Detect which cell encompasses the target text, then output its [x, y] center coordinate. 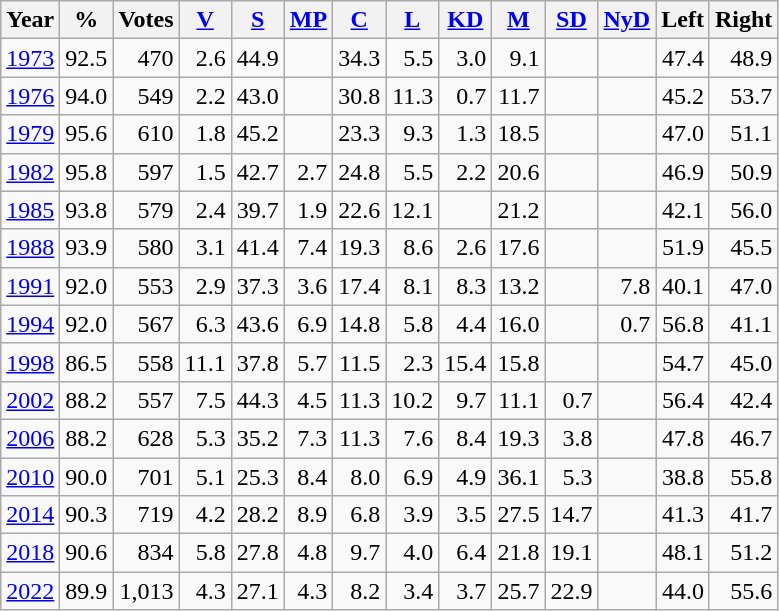
NyD [627, 20]
10.2 [412, 400]
36.1 [518, 477]
38.8 [683, 477]
50.9 [743, 172]
6.4 [466, 553]
3.6 [308, 286]
1.9 [308, 210]
24.8 [360, 172]
3.0 [466, 58]
7.5 [205, 400]
55.6 [743, 591]
553 [146, 286]
L [412, 20]
610 [146, 134]
628 [146, 438]
11.5 [360, 362]
1.8 [205, 134]
6.8 [360, 515]
27.5 [518, 515]
28.2 [258, 515]
7.4 [308, 248]
2022 [30, 591]
92.5 [86, 58]
93.9 [86, 248]
3.9 [412, 515]
4.2 [205, 515]
2018 [30, 553]
Votes [146, 20]
3.1 [205, 248]
93.8 [86, 210]
41.1 [743, 324]
4.8 [308, 553]
30.8 [360, 96]
Left [683, 20]
48.9 [743, 58]
53.7 [743, 96]
7.6 [412, 438]
47.8 [683, 438]
S [258, 20]
5.1 [205, 477]
41.3 [683, 515]
46.9 [683, 172]
21.8 [518, 553]
9.1 [518, 58]
3.8 [572, 438]
580 [146, 248]
8.9 [308, 515]
14.8 [360, 324]
18.5 [518, 134]
22.9 [572, 591]
27.1 [258, 591]
1979 [30, 134]
3.5 [466, 515]
44.0 [683, 591]
1,013 [146, 591]
44.3 [258, 400]
4.0 [412, 553]
25.7 [518, 591]
4.5 [308, 400]
45.0 [743, 362]
43.6 [258, 324]
90.0 [86, 477]
2014 [30, 515]
SD [572, 20]
90.6 [86, 553]
% [86, 20]
94.0 [86, 96]
719 [146, 515]
41.4 [258, 248]
M [518, 20]
9.3 [412, 134]
1985 [30, 210]
56.4 [683, 400]
4.9 [466, 477]
C [360, 20]
834 [146, 553]
KD [466, 20]
Right [743, 20]
V [205, 20]
1988 [30, 248]
1998 [30, 362]
95.8 [86, 172]
13.2 [518, 286]
1973 [30, 58]
25.3 [258, 477]
567 [146, 324]
16.0 [518, 324]
3.4 [412, 591]
2.3 [412, 362]
37.3 [258, 286]
15.8 [518, 362]
51.9 [683, 248]
42.7 [258, 172]
51.2 [743, 553]
1991 [30, 286]
23.3 [360, 134]
42.1 [683, 210]
2.7 [308, 172]
45.5 [743, 248]
47.4 [683, 58]
2002 [30, 400]
11.7 [518, 96]
20.6 [518, 172]
3.7 [466, 591]
17.6 [518, 248]
40.1 [683, 286]
86.5 [86, 362]
MP [308, 20]
22.6 [360, 210]
Year [30, 20]
54.7 [683, 362]
2006 [30, 438]
39.7 [258, 210]
470 [146, 58]
14.7 [572, 515]
89.9 [86, 591]
5.7 [308, 362]
4.4 [466, 324]
43.0 [258, 96]
35.2 [258, 438]
51.1 [743, 134]
7.3 [308, 438]
7.8 [627, 286]
8.3 [466, 286]
8.1 [412, 286]
8.0 [360, 477]
37.8 [258, 362]
1994 [30, 324]
8.2 [360, 591]
41.7 [743, 515]
34.3 [360, 58]
21.2 [518, 210]
1982 [30, 172]
17.4 [360, 286]
27.8 [258, 553]
579 [146, 210]
2.4 [205, 210]
8.6 [412, 248]
701 [146, 477]
557 [146, 400]
558 [146, 362]
56.8 [683, 324]
55.8 [743, 477]
12.1 [412, 210]
2010 [30, 477]
42.4 [743, 400]
19.1 [572, 553]
15.4 [466, 362]
2.9 [205, 286]
46.7 [743, 438]
56.0 [743, 210]
95.6 [86, 134]
1976 [30, 96]
6.3 [205, 324]
1.3 [466, 134]
597 [146, 172]
48.1 [683, 553]
1.5 [205, 172]
44.9 [258, 58]
90.3 [86, 515]
549 [146, 96]
